Return the [x, y] coordinate for the center point of the cell that contains the specified text.  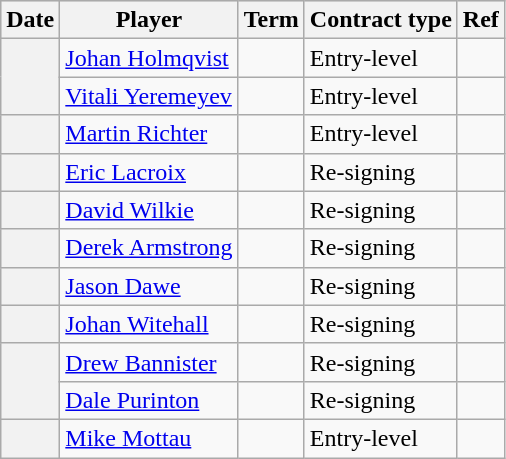
David Wilkie [149, 210]
Vitali Yeremeyev [149, 96]
Derek Armstrong [149, 248]
Drew Bannister [149, 362]
Ref [480, 20]
Term [271, 20]
Dale Purinton [149, 400]
Johan Holmqvist [149, 58]
Date [30, 20]
Johan Witehall [149, 324]
Martin Richter [149, 134]
Eric Lacroix [149, 172]
Jason Dawe [149, 286]
Player [149, 20]
Contract type [380, 20]
Mike Mottau [149, 438]
